Return [X, Y] of the center of cell containing provided text 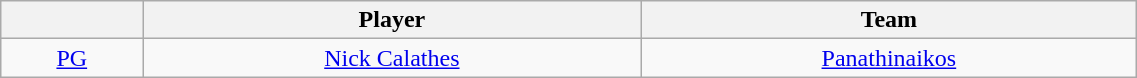
Player [392, 20]
Team [889, 20]
Nick Calathes [392, 58]
Panathinaikos [889, 58]
PG [72, 58]
